For the text-containing cell, return its midpoint in [X, Y] coordinate format. 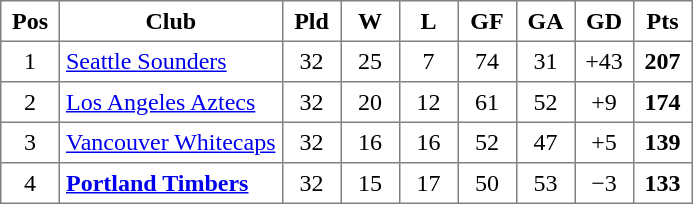
Vancouver Whitecaps [170, 142]
−3 [604, 183]
Pld [311, 21]
174 [662, 102]
Portland Timbers [170, 183]
4 [30, 183]
Los Angeles Aztecs [170, 102]
47 [545, 142]
+5 [604, 142]
Club [170, 21]
Seattle Sounders [170, 61]
61 [487, 102]
31 [545, 61]
+9 [604, 102]
3 [30, 142]
15 [370, 183]
L [428, 21]
2 [30, 102]
25 [370, 61]
Pos [30, 21]
GA [545, 21]
12 [428, 102]
139 [662, 142]
W [370, 21]
74 [487, 61]
1 [30, 61]
133 [662, 183]
GF [487, 21]
207 [662, 61]
20 [370, 102]
17 [428, 183]
50 [487, 183]
Pts [662, 21]
GD [604, 21]
53 [545, 183]
+43 [604, 61]
7 [428, 61]
